From the cell containing the given text, extract its center point as (X, Y) coordinate. 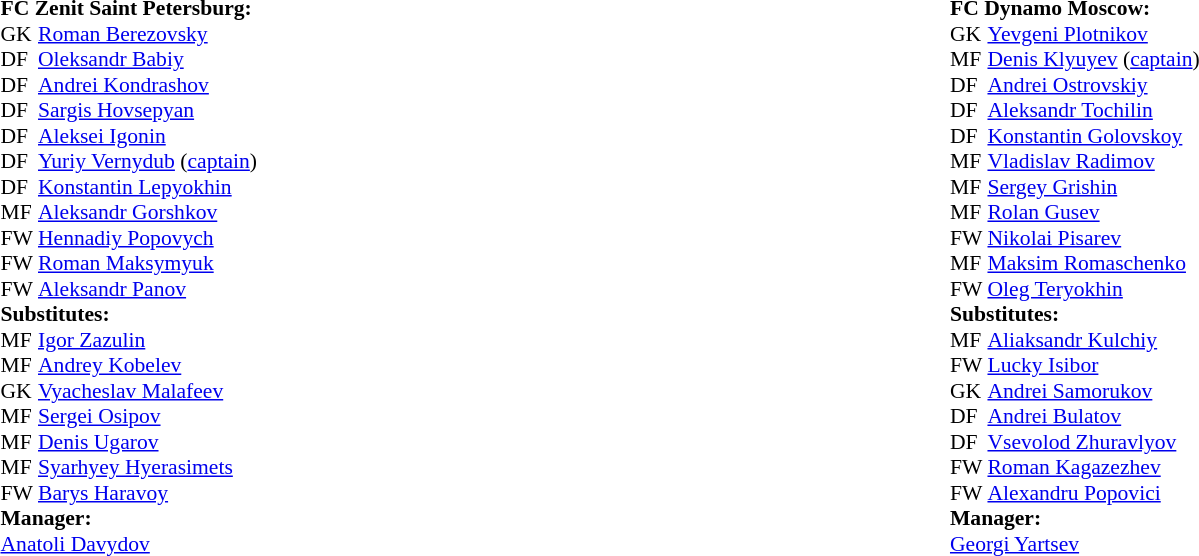
Aleksandr Gorshkov (148, 213)
Manager: (128, 519)
Roman Berezovsky (148, 34)
Roman Kagazezhev (1093, 467)
Substitutes: (128, 315)
Alexandru Popovici (1093, 493)
Aleksei Igonin (148, 136)
Roman Maksymyuk (148, 263)
Aliaksandr Kulchiy (1093, 340)
Lucky Isibor (1093, 365)
Vyacheslav Malafeev (148, 391)
Andrey Kobelev (148, 365)
Barys Haravoy (148, 493)
Vsevolod Zhuravlyov (1093, 442)
Sargis Hovsepyan (148, 111)
Konstantin Lepyokhin (148, 187)
Hennadiy Popovych (148, 238)
Yuriy Vernydub (captain) (148, 161)
Yevgeni Plotnikov (1093, 34)
Vladislav Radimov (1093, 161)
Denis Ugarov (148, 442)
Aleksandr Panov (148, 289)
Oleg Teryokhin (1093, 289)
Andrei Samorukov (1093, 391)
Andrei Kondrashov (148, 85)
Igor Zazulin (148, 340)
Sergei Osipov (148, 417)
Oleksandr Babiy (148, 59)
Sergey Grishin (1093, 187)
Andrei Ostrovskiy (1093, 85)
Andrei Bulatov (1093, 417)
Rolan Gusev (1093, 213)
Denis Klyuyev (captain) (1093, 59)
Syarhyey Hyerasimets (148, 467)
Nikolai Pisarev (1093, 238)
Konstantin Golovskoy (1093, 136)
Maksim Romaschenko (1093, 263)
Aleksandr Tochilin (1093, 111)
